Find where the given text appears and provide that cell's center as (x, y) coordinate. 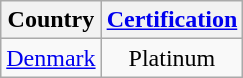
Platinum (172, 58)
Country (51, 20)
Certification (172, 20)
Denmark (51, 58)
